Locate the cell with the specified text and output its [x, y] center coordinate. 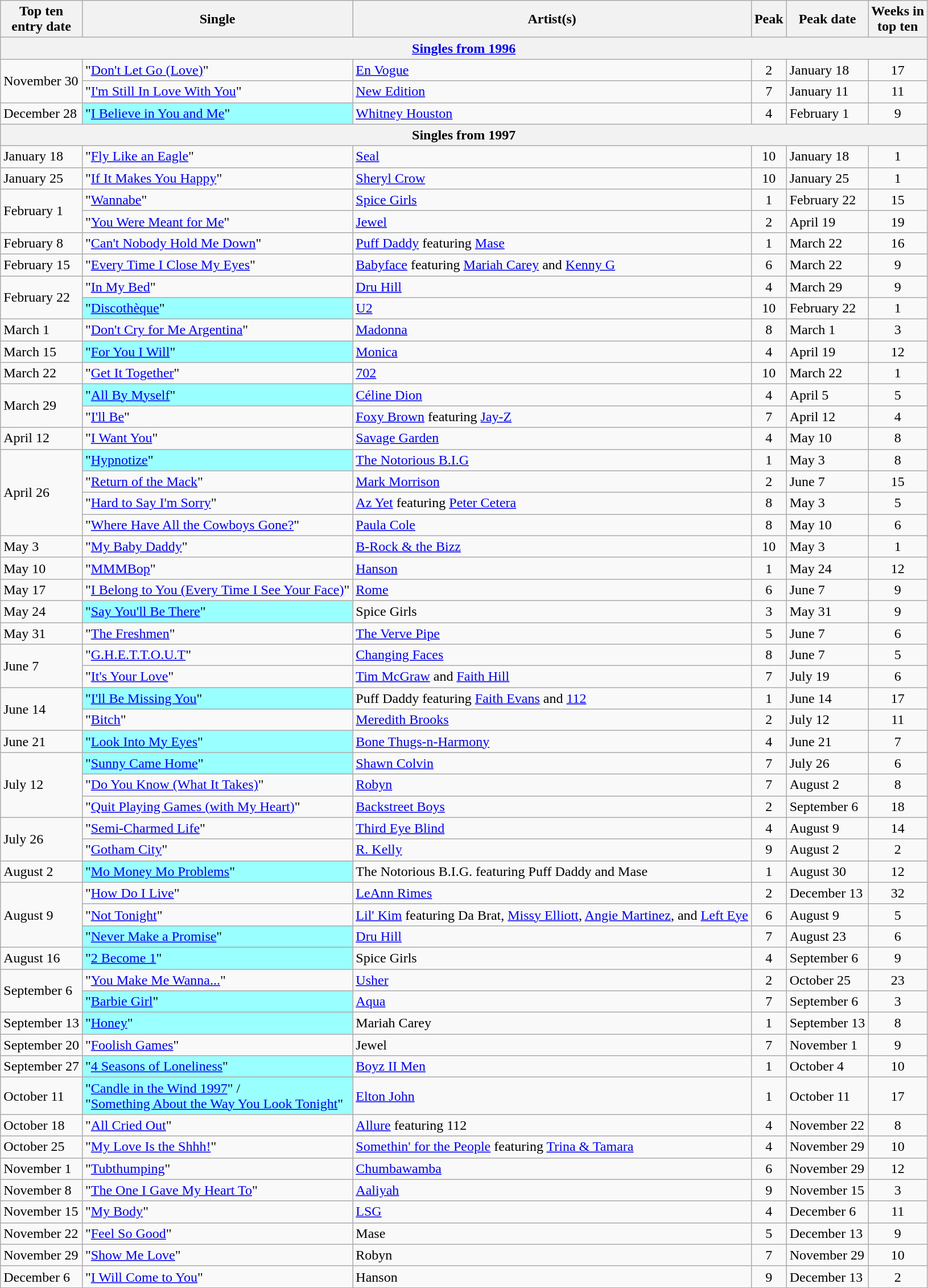
Single [217, 19]
Allure featuring 112 [552, 1125]
"All Cried Out" [217, 1125]
Madonna [552, 330]
The Notorious B.I.G [552, 460]
February 8 [42, 243]
R. Kelly [552, 850]
"Barbie Girl" [217, 1002]
March 15 [42, 352]
November 8 [42, 1190]
"Candle in the Wind 1997" / "Something About the Way You Look Tonight" [217, 1096]
Foxy Brown featuring Jay-Z [552, 417]
February 15 [42, 265]
"Get It Together" [217, 373]
Aqua [552, 1002]
16 [898, 243]
"Quit Playing Games (with My Heart)" [217, 806]
Seal [552, 157]
"Say You'll Be There" [217, 611]
"I'll Be" [217, 417]
Peak [769, 19]
"Return of the Mack" [217, 482]
Paula Cole [552, 525]
Boyz II Men [552, 1067]
23 [898, 980]
December 28 [42, 113]
"Bitch" [217, 720]
"2 Become 1" [217, 958]
Lil' Kim featuring Da Brat, Missy Elliott, Angie Martinez, and Left Eye [552, 915]
LeAnn Rimes [552, 893]
Chumbawamba [552, 1168]
Artist(s) [552, 19]
The Verve Pipe [552, 633]
"Honey" [217, 1023]
Bone Thugs-n-Harmony [552, 742]
January 11 [827, 92]
"Sunny Came Home" [217, 763]
"I Believe in You and Me" [217, 113]
Rome [552, 590]
14 [898, 828]
Changing Faces [552, 655]
"Don't Let Go (Love)" [217, 70]
"MMMBop" [217, 568]
Backstreet Boys [552, 806]
Aaliyah [552, 1190]
Mase [552, 1233]
"Discothèque" [217, 308]
Somethin' for the People featuring Trina & Tamara [552, 1147]
September 20 [42, 1045]
Top tenentry date [42, 19]
Peak date [827, 19]
August 16 [42, 958]
702 [552, 373]
"4 Seasons of Loneliness" [217, 1067]
"Hypnotize" [217, 460]
Monica [552, 352]
Babyface featuring Mariah Carey and Kenny G [552, 265]
Mark Morrison [552, 482]
"Never Make a Promise" [217, 936]
32 [898, 893]
Weeks intop ten [898, 19]
19 [898, 221]
"If It Makes You Happy" [217, 178]
"My Love Is the Shhh!" [217, 1147]
"Where Have All the Cowboys Gone?" [217, 525]
"In My Bed" [217, 286]
"Foolish Games" [217, 1045]
Savage Garden [552, 438]
"Hard to Say I'm Sorry" [217, 503]
B-Rock & the Bizz [552, 546]
July 19 [827, 677]
"Wannabe" [217, 200]
November 30 [42, 81]
"My Baby Daddy" [217, 546]
"Show Me Love" [217, 1255]
"The One I Gave My Heart To" [217, 1190]
"Fly Like an Eagle" [217, 157]
"G.H.E.T.T.O.U.T" [217, 655]
Meredith Brooks [552, 720]
"The Freshmen" [217, 633]
October 18 [42, 1125]
Third Eye Blind [552, 828]
"How Do I Live" [217, 893]
April 26 [42, 492]
"I'll Be Missing You" [217, 698]
"Semi-Charmed Life" [217, 828]
"I Want You" [217, 438]
May 17 [42, 590]
New Edition [552, 92]
"I'm Still In Love With You" [217, 92]
"My Body" [217, 1212]
"It's Your Love" [217, 677]
Puff Daddy featuring Mase [552, 243]
LSG [552, 1212]
U2 [552, 308]
"Every Time I Close My Eyes" [217, 265]
August 30 [827, 871]
"Feel So Good" [217, 1233]
"I Belong to You (Every Time I See Your Face)" [217, 590]
Shawn Colvin [552, 763]
"Tubthumping" [217, 1168]
"You Make Me Wanna..." [217, 980]
"I Will Come to You" [217, 1277]
18 [898, 806]
Sheryl Crow [552, 178]
October 4 [827, 1067]
The Notorious B.I.G. featuring Puff Daddy and Mase [552, 871]
Mariah Carey [552, 1023]
Az Yet featuring Peter Cetera [552, 503]
"Gotham City" [217, 850]
En Vogue [552, 70]
"Can't Nobody Hold Me Down" [217, 243]
Singles from 1996 [464, 48]
"Don't Cry for Me Argentina" [217, 330]
Elton John [552, 1096]
Puff Daddy featuring Faith Evans and 112 [552, 698]
"Mo Money Mo Problems" [217, 871]
"For You I Will" [217, 352]
"Do You Know (What It Takes)" [217, 785]
September 27 [42, 1067]
August 23 [827, 936]
Céline Dion [552, 395]
"Look Into My Eyes" [217, 742]
"You Were Meant for Me" [217, 221]
April 5 [827, 395]
Singles from 1997 [464, 135]
Tim McGraw and Faith Hill [552, 677]
Usher [552, 980]
"Not Tonight" [217, 915]
Whitney Houston [552, 113]
"All By Myself" [217, 395]
